From the cell containing the given text, extract its center point as [x, y] coordinate. 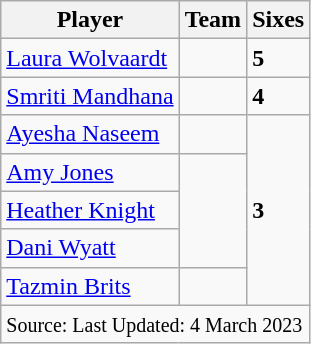
Laura Wolvaardt [90, 58]
4 [278, 96]
Sixes [278, 20]
Smriti Mandhana [90, 96]
3 [278, 210]
Amy Jones [90, 172]
Player [90, 20]
Tazmin Brits [90, 286]
Source: Last Updated: 4 March 2023 [156, 324]
5 [278, 58]
Heather Knight [90, 210]
Dani Wyatt [90, 248]
Team [213, 20]
Ayesha Naseem [90, 134]
